From the cell containing the given text, extract its center point as (x, y) coordinate. 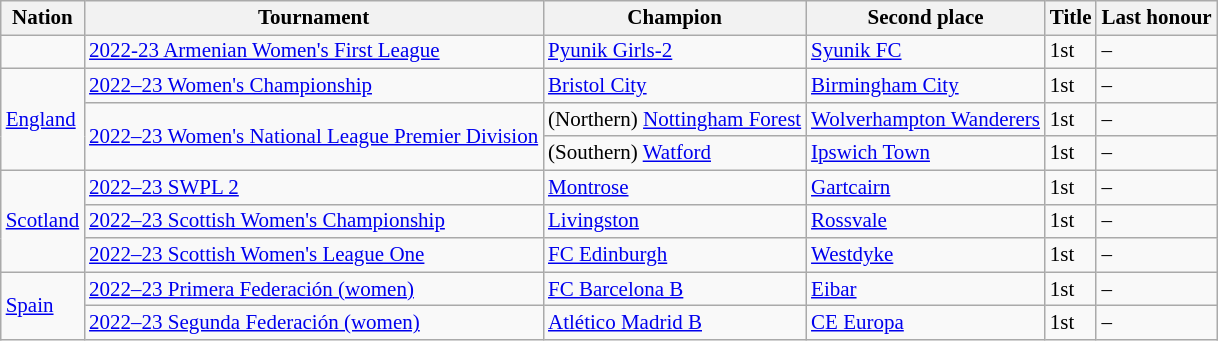
Second place (926, 18)
Title (1071, 18)
Last honour (1156, 18)
FC Barcelona B (674, 289)
Birmingham City (926, 86)
2022–23 Segunda Federación (women) (314, 323)
Spain (42, 306)
Syunik FC (926, 52)
Scotland (42, 221)
Wolverhampton Wanderers (926, 119)
2022–23 Women's National League Premier Division (314, 136)
Eibar (926, 289)
FC Edinburgh (674, 255)
Pyunik Girls-2 (674, 52)
Champion (674, 18)
(Southern) Watford (674, 153)
Nation (42, 18)
2022–23 Women's Championship (314, 86)
Tournament (314, 18)
England (42, 120)
2022–23 Scottish Women's Championship (314, 221)
Atlético Madrid B (674, 323)
Livingston (674, 221)
Bristol City (674, 86)
Ipswich Town (926, 153)
Gartcairn (926, 187)
Westdyke (926, 255)
CE Europa (926, 323)
2022–23 SWPL 2 (314, 187)
Rossvale (926, 221)
(Northern) Nottingham Forest (674, 119)
Montrose (674, 187)
2022–23 Scottish Women's League One (314, 255)
2022-23 Armenian Women's First League (314, 52)
2022–23 Primera Federación (women) (314, 289)
